Pinpoint the cell where the given text exists, returning its (X, Y) midpoint coordinate. 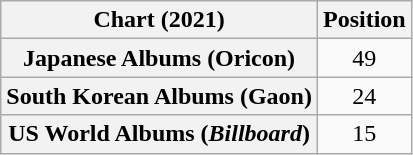
South Korean Albums (Gaon) (160, 96)
15 (364, 134)
49 (364, 58)
Japanese Albums (Oricon) (160, 58)
Position (364, 20)
Chart (2021) (160, 20)
US World Albums (Billboard) (160, 134)
24 (364, 96)
